Detect which cell encompasses the target text, then output its [X, Y] center coordinate. 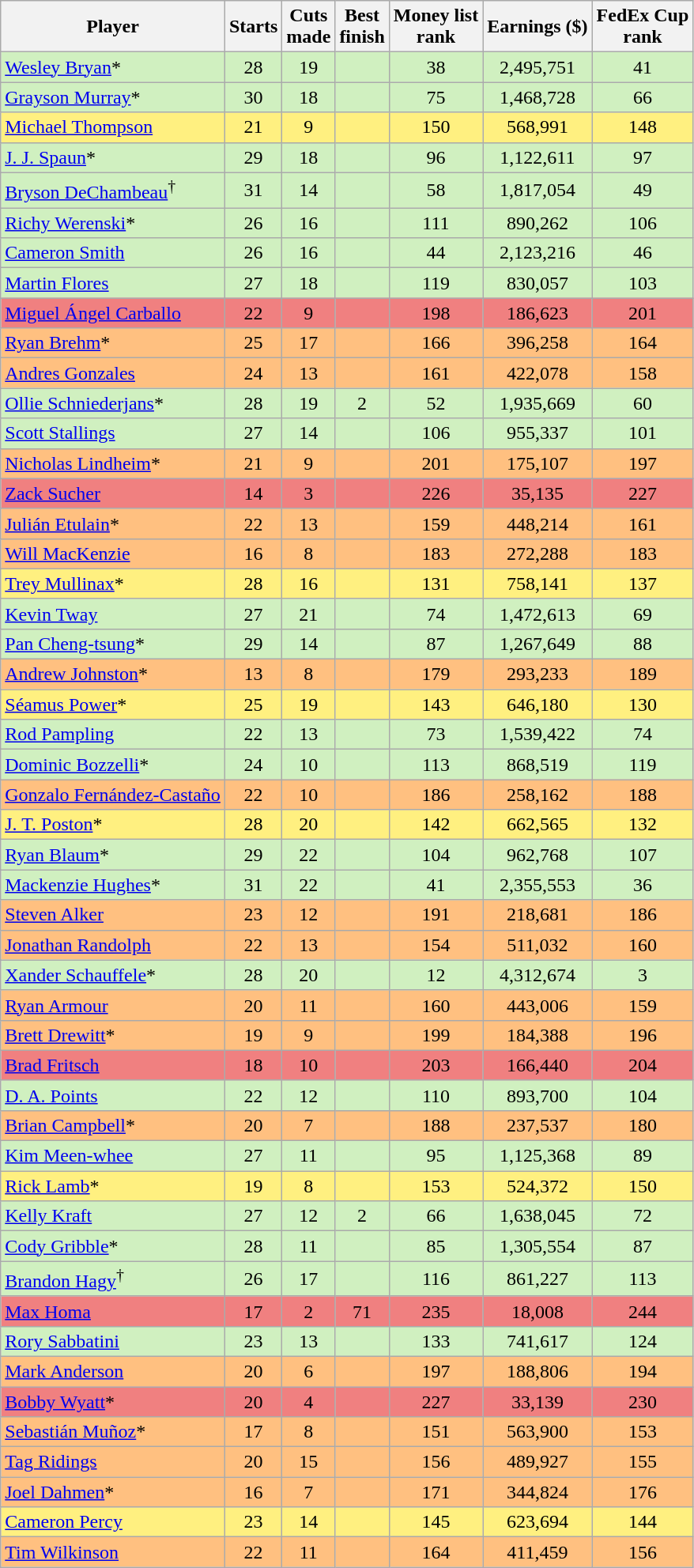
FedEx Cuprank [643, 27]
422,078 [537, 373]
143 [436, 705]
116 [436, 1279]
96 [436, 157]
130 [643, 705]
1,935,669 [537, 403]
Grayson Murray* [113, 97]
18,008 [537, 1311]
344,824 [537, 1492]
176 [643, 1492]
D. A. Points [113, 1095]
4,312,674 [537, 975]
293,233 [537, 674]
568,991 [537, 127]
1,122,611 [537, 157]
Zack Sucher [113, 493]
97 [643, 157]
Mackenzie Hughes* [113, 885]
237,537 [537, 1125]
868,519 [537, 765]
199 [436, 1035]
107 [643, 855]
890,262 [537, 223]
142 [436, 825]
Miguel Ángel Carballo [113, 313]
524,372 [537, 1186]
Cody Gribble* [113, 1246]
Rory Sabbatini [113, 1341]
151 [436, 1432]
Tim Wilkinson [113, 1552]
Pan Cheng-tsung* [113, 644]
124 [643, 1341]
2,355,553 [537, 885]
145 [436, 1522]
Steven Alker [113, 915]
Rod Pampling [113, 735]
198 [436, 313]
Julián Etulain* [113, 523]
Dominic Bozzelli* [113, 765]
Kelly Kraft [113, 1216]
171 [436, 1492]
30 [253, 97]
95 [436, 1156]
179 [436, 674]
186,623 [537, 313]
35,135 [537, 493]
662,565 [537, 825]
132 [643, 825]
244 [643, 1311]
88 [643, 644]
830,057 [537, 283]
Brian Campbell* [113, 1125]
196 [643, 1035]
71 [362, 1311]
448,214 [537, 523]
1,125,368 [537, 1156]
Wesley Bryan* [113, 67]
Bestfinish [362, 27]
Richy Werenski* [113, 223]
Ryan Blaum* [113, 855]
194 [643, 1371]
101 [643, 433]
1,638,045 [537, 1216]
1,468,728 [537, 97]
6 [308, 1371]
1,305,554 [537, 1246]
J. T. Poston* [113, 825]
75 [436, 97]
1,817,054 [537, 190]
180 [643, 1125]
166,440 [537, 1065]
154 [436, 945]
33,139 [537, 1402]
Bobby Wyatt* [113, 1402]
235 [436, 1311]
69 [643, 614]
Starts [253, 27]
Kevin Tway [113, 614]
Martin Flores [113, 283]
Gonzalo Fernández-Castaño [113, 795]
272,288 [537, 554]
Will MacKenzie [113, 554]
443,006 [537, 1005]
741,617 [537, 1341]
89 [643, 1156]
623,694 [537, 1522]
Tag Ridings [113, 1462]
Rick Lamb* [113, 1186]
Brett Drewitt* [113, 1035]
189 [643, 674]
203 [436, 1065]
46 [643, 253]
Xander Schauffele* [113, 975]
44 [436, 253]
J. J. Spaun* [113, 157]
131 [436, 584]
Ryan Armour [113, 1005]
58 [436, 190]
Kim Meen-whee [113, 1156]
148 [643, 127]
2,123,216 [537, 253]
Mark Anderson [113, 1371]
1,472,613 [537, 614]
489,927 [537, 1462]
646,180 [537, 705]
191 [436, 915]
111 [436, 223]
36 [643, 885]
Player [113, 27]
563,900 [537, 1432]
Ryan Brehm* [113, 343]
73 [436, 735]
Brandon Hagy† [113, 1279]
85 [436, 1246]
Money listrank [436, 27]
Andres Gonzales [113, 373]
411,459 [537, 1552]
226 [436, 493]
204 [643, 1065]
Earnings ($) [537, 27]
4 [308, 1402]
103 [643, 283]
60 [643, 403]
133 [436, 1341]
Brad Fritsch [113, 1065]
955,337 [537, 433]
158 [643, 373]
758,141 [537, 584]
Michael Thompson [113, 127]
184,388 [537, 1035]
Trey Mullinax* [113, 584]
52 [436, 403]
1,267,649 [537, 644]
Cutsmade [308, 27]
49 [643, 190]
15 [308, 1462]
Nicholas Lindheim* [113, 463]
137 [643, 584]
175,107 [537, 463]
38 [436, 67]
1,539,422 [537, 735]
2,495,751 [537, 67]
155 [643, 1462]
144 [643, 1522]
Scott Stallings [113, 433]
Jonathan Randolph [113, 945]
Sebastián Muñoz* [113, 1432]
Max Homa [113, 1311]
166 [436, 343]
Ollie Schniederjans* [113, 403]
Cameron Smith [113, 253]
Joel Dahmen* [113, 1492]
230 [643, 1402]
Bryson DeChambeau† [113, 190]
72 [643, 1216]
Andrew Johnston* [113, 674]
258,162 [537, 795]
110 [436, 1095]
962,768 [537, 855]
893,700 [537, 1095]
511,032 [537, 945]
188,806 [537, 1371]
218,681 [537, 915]
Cameron Percy [113, 1522]
861,227 [537, 1279]
396,258 [537, 343]
Séamus Power* [113, 705]
